Capture the cell that displays the provided text and extract its (X, Y) central coordinate. 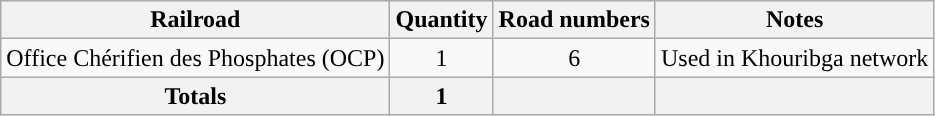
Used in Khouribga network (794, 58)
Totals (196, 96)
6 (574, 58)
Office Chérifien des Phosphates (OCP) (196, 58)
Road numbers (574, 20)
Quantity (442, 20)
Notes (794, 20)
Railroad (196, 20)
